Output the [X, Y] coordinate of the center of the cell containing the given text.  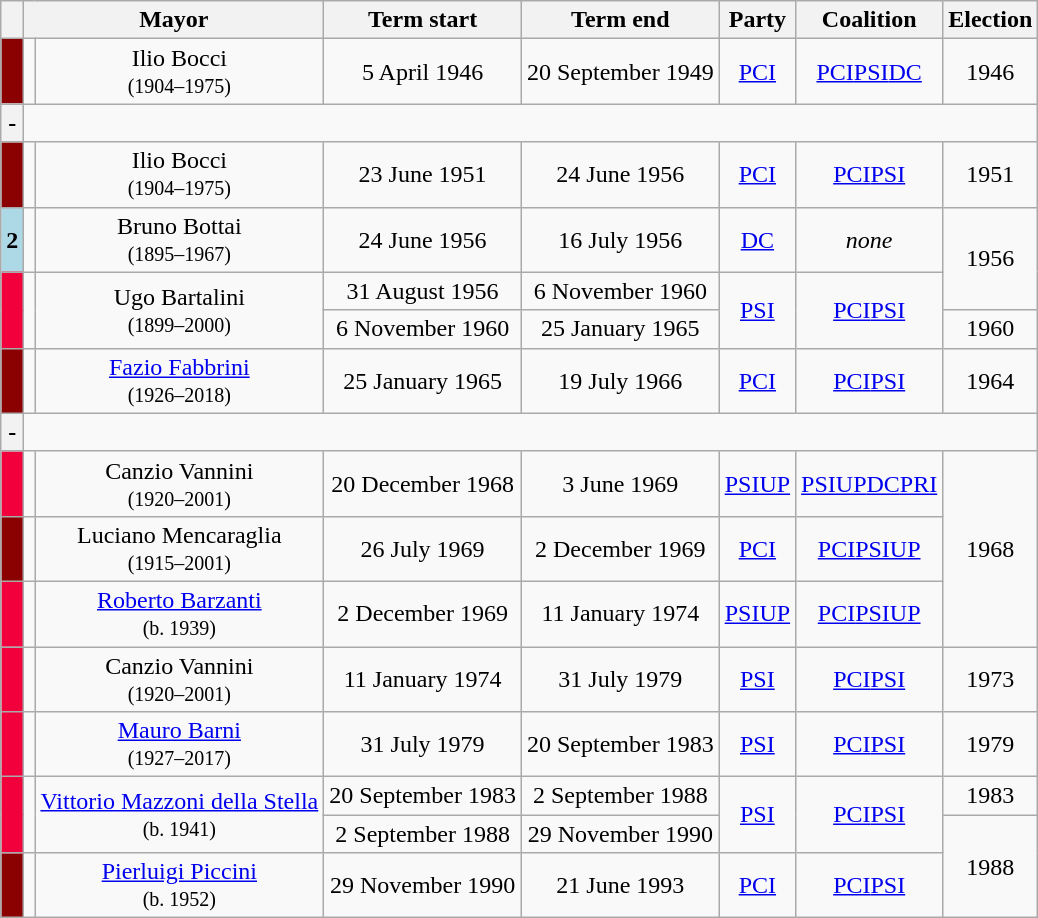
23 June 1951 [423, 174]
Mauro Barni(1927–2017) [180, 744]
2 [12, 240]
31 August 1956 [423, 291]
1983 [990, 796]
Party [757, 20]
1979 [990, 744]
1946 [990, 72]
21 June 1993 [620, 886]
1964 [990, 380]
PCIPSIDC [870, 72]
20 December 1968 [423, 484]
DC [757, 240]
Coalition [870, 20]
1956 [990, 258]
none [870, 240]
Roberto Barzanti(b. 1939) [180, 614]
Luciano Mencaraglia(1915–2001) [180, 548]
PSIUPDCPRI [870, 484]
Term end [620, 20]
26 July 1969 [423, 548]
Vittorio Mazzoni della Stella(b. 1941) [180, 815]
1960 [990, 329]
3 June 1969 [620, 484]
16 July 1956 [620, 240]
1951 [990, 174]
1968 [990, 548]
Mayor [174, 20]
Pierluigi Piccini(b. 1952) [180, 886]
Fazio Fabbrini(1926–2018) [180, 380]
Term start [423, 20]
Bruno Bottai(1895–1967) [180, 240]
1988 [990, 866]
Ugo Bartalini(1899–2000) [180, 310]
Election [990, 20]
5 April 1946 [423, 72]
1973 [990, 678]
20 September 1949 [620, 72]
19 July 1966 [620, 380]
